Output the [x, y] coordinate of the center of the cell containing the given text.  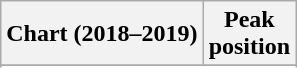
Chart (2018–2019) [102, 34]
Peakposition [249, 34]
